Output the [x, y] coordinate of the center of the cell containing the given text.  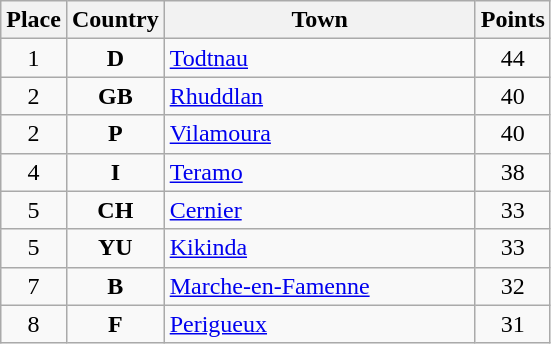
Perigueux [320, 324]
GB [115, 96]
Todtnau [320, 58]
31 [512, 324]
B [115, 286]
Teramo [320, 172]
4 [34, 172]
F [115, 324]
Kikinda [320, 248]
1 [34, 58]
38 [512, 172]
32 [512, 286]
Marche-en-Famenne [320, 286]
Vilamoura [320, 134]
44 [512, 58]
Place [34, 20]
P [115, 134]
8 [34, 324]
Points [512, 20]
Town [320, 20]
7 [34, 286]
Cernier [320, 210]
Rhuddlan [320, 96]
I [115, 172]
D [115, 58]
YU [115, 248]
CH [115, 210]
Country [115, 20]
